Capture the cell that displays the provided text and extract its (x, y) central coordinate. 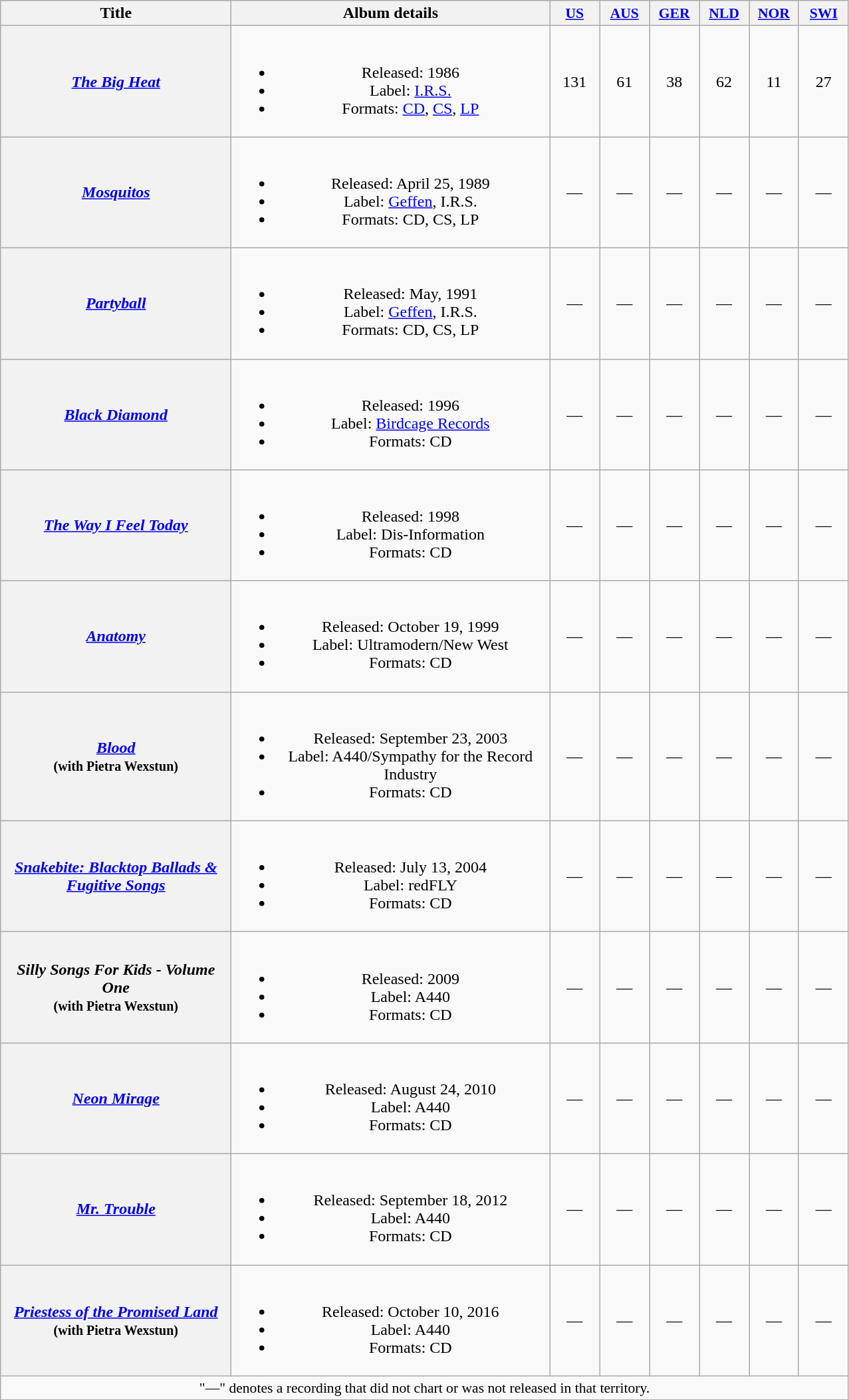
NOR (774, 13)
Released: September 18, 2012Label: A440Formats: CD (391, 1209)
27 (823, 81)
Silly Songs For Kids - Volume One(with Pietra Wexstun) (116, 987)
Blood (with Pietra Wexstun) (116, 756)
Anatomy (116, 637)
Released: 1986Label: I.R.S.Formats: CD, CS, LP (391, 81)
US (574, 13)
Released: September 23, 2003Label: A440/Sympathy for the Record IndustryFormats: CD (391, 756)
131 (574, 81)
SWI (823, 13)
NLD (725, 13)
Released: July 13, 2004Label: redFLYFormats: CD (391, 876)
Released: August 24, 2010Label: A440Formats: CD (391, 1098)
Snakebite: Blacktop Ballads & Fugitive Songs (116, 876)
The Way I Feel Today (116, 525)
Partyball (116, 303)
Black Diamond (116, 415)
Released: 2009Label: A440Formats: CD (391, 987)
GER (674, 13)
38 (674, 81)
The Big Heat (116, 81)
Title (116, 13)
Released: 1998Label: Dis-InformationFormats: CD (391, 525)
Priestess of the Promised Land(with Pietra Wexstun) (116, 1321)
Mr. Trouble (116, 1209)
Neon Mirage (116, 1098)
Mosquitos (116, 193)
Released: May, 1991Label: Geffen, I.R.S.Formats: CD, CS, LP (391, 303)
"—" denotes a recording that did not chart or was not released in that territory. (425, 1388)
Released: 1996Label: Birdcage RecordsFormats: CD (391, 415)
Album details (391, 13)
Released: April 25, 1989Label: Geffen, I.R.S.Formats: CD, CS, LP (391, 193)
11 (774, 81)
AUS (625, 13)
Released: October 10, 2016Label: A440Formats: CD (391, 1321)
62 (725, 81)
Released: October 19, 1999Label: Ultramodern/New WestFormats: CD (391, 637)
61 (625, 81)
